For the text-containing cell, return its midpoint in (x, y) coordinate format. 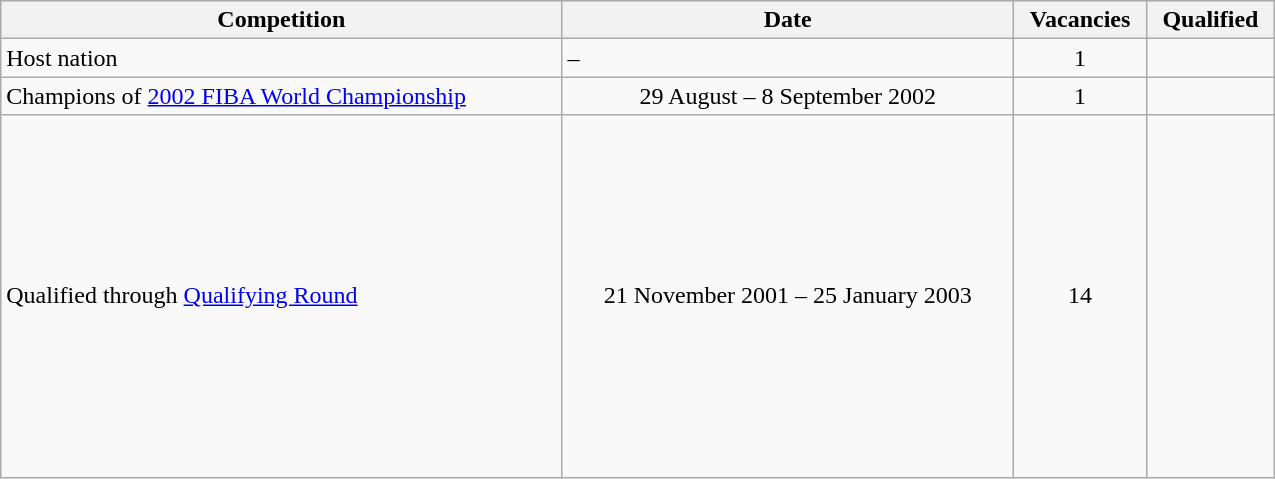
Qualified (1211, 20)
21 November 2001 – 25 January 2003 (788, 296)
Champions of 2002 FIBA World Championship (282, 96)
– (788, 58)
29 August – 8 September 2002 (788, 96)
Date (788, 20)
14 (1080, 296)
Host nation (282, 58)
Competition (282, 20)
Vacancies (1080, 20)
Qualified through Qualifying Round (282, 296)
